Detect which cell encompasses the target text, then output its [X, Y] center coordinate. 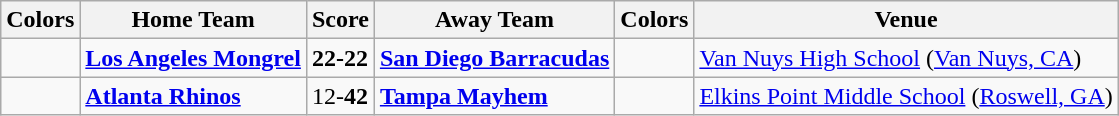
Elkins Point Middle School (Roswell, GA) [906, 96]
Tampa Mayhem [494, 96]
Van Nuys High School (Van Nuys, CA) [906, 58]
Home Team [194, 20]
12-42 [340, 96]
San Diego Barracudas [494, 58]
Venue [906, 20]
Atlanta Rhinos [194, 96]
Away Team [494, 20]
22-22 [340, 58]
Los Angeles Mongrel [194, 58]
Score [340, 20]
